Output the [x, y] coordinate of the center of the cell containing the given text.  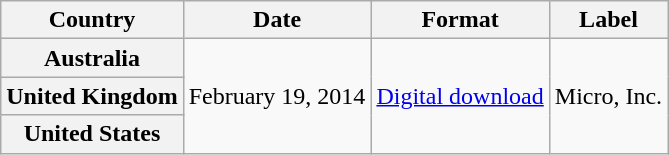
Australia [92, 58]
United Kingdom [92, 96]
Label [608, 20]
Date [277, 20]
February 19, 2014 [277, 96]
Digital download [460, 96]
Micro, Inc. [608, 96]
Country [92, 20]
Format [460, 20]
United States [92, 134]
